From the cell containing the given text, extract its center point as (x, y) coordinate. 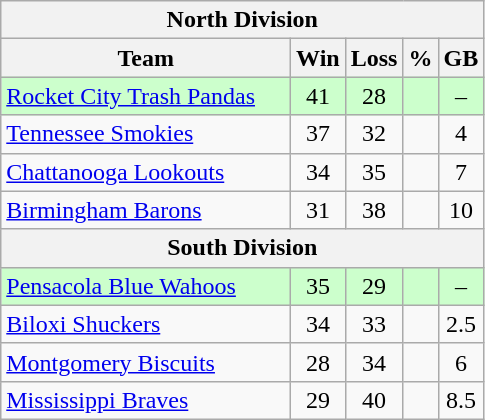
Montgomery Biscuits (146, 362)
37 (318, 134)
10 (461, 210)
Loss (374, 58)
40 (374, 400)
38 (374, 210)
32 (374, 134)
6 (461, 362)
Birmingham Barons (146, 210)
Win (318, 58)
Tennessee Smokies (146, 134)
41 (318, 96)
GB (461, 58)
33 (374, 324)
31 (318, 210)
% (420, 58)
Rocket City Trash Pandas (146, 96)
North Division (242, 20)
Team (146, 58)
Chattanooga Lookouts (146, 172)
South Division (242, 248)
Biloxi Shuckers (146, 324)
7 (461, 172)
Pensacola Blue Wahoos (146, 286)
4 (461, 134)
8.5 (461, 400)
2.5 (461, 324)
Mississippi Braves (146, 400)
